Find where the given text appears and provide that cell's center as (x, y) coordinate. 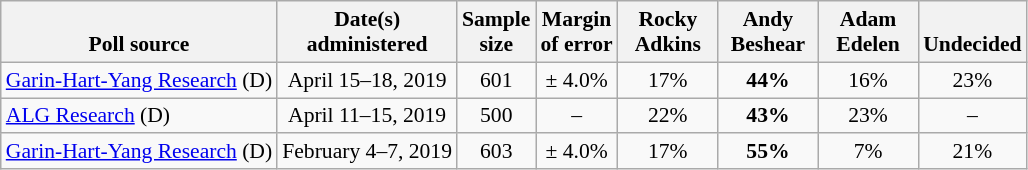
500 (496, 116)
16% (868, 80)
21% (972, 152)
55% (768, 152)
Date(s)administered (367, 32)
ALG Research (D) (139, 116)
April 11–15, 2019 (367, 116)
Undecided (972, 32)
Marginof error (577, 32)
22% (668, 116)
44% (768, 80)
603 (496, 152)
April 15–18, 2019 (367, 80)
Samplesize (496, 32)
RockyAdkins (668, 32)
601 (496, 80)
February 4–7, 2019 (367, 152)
Poll source (139, 32)
AndyBeshear (768, 32)
AdamEdelen (868, 32)
43% (768, 116)
7% (868, 152)
